Return [X, Y] of the center of cell containing provided text 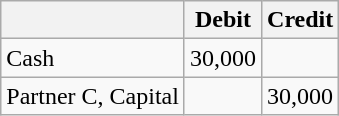
Debit [222, 20]
Credit [300, 20]
Cash [93, 58]
Partner C, Capital [93, 96]
